Output the (X, Y) coordinate of the center of the cell containing the given text.  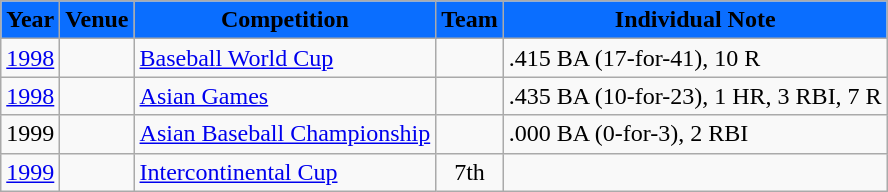
Individual Note (695, 20)
Asian Baseball Championship (285, 134)
Baseball World Cup (285, 58)
7th (470, 172)
Team (470, 20)
.000 BA (0-for-3), 2 RBI (695, 134)
Venue (97, 20)
.415 BA (17-for-41), 10 R (695, 58)
Intercontinental Cup (285, 172)
.435 BA (10-for-23), 1 HR, 3 RBI, 7 R (695, 96)
Asian Games (285, 96)
Year (30, 20)
Competition (285, 20)
